Return the (X, Y) coordinate for the center point of the cell that contains the specified text.  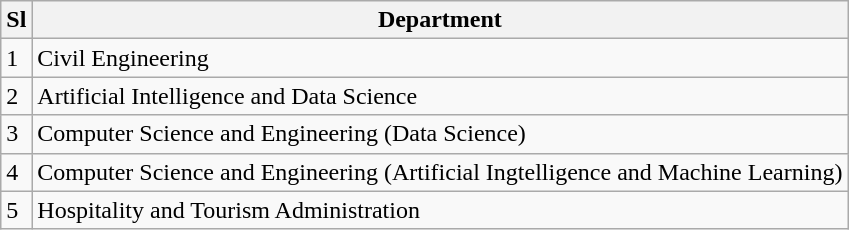
Artificial Intelligence and Data Science (440, 96)
Computer Science and Engineering (Artificial Ingtelligence and Machine Learning) (440, 172)
4 (16, 172)
Hospitality and Tourism Administration (440, 210)
Department (440, 20)
1 (16, 58)
Civil Engineering (440, 58)
5 (16, 210)
3 (16, 134)
Computer Science and Engineering (Data Science) (440, 134)
Sl (16, 20)
2 (16, 96)
